Search for the cell housing the specified text and yield its [X, Y] center coordinate. 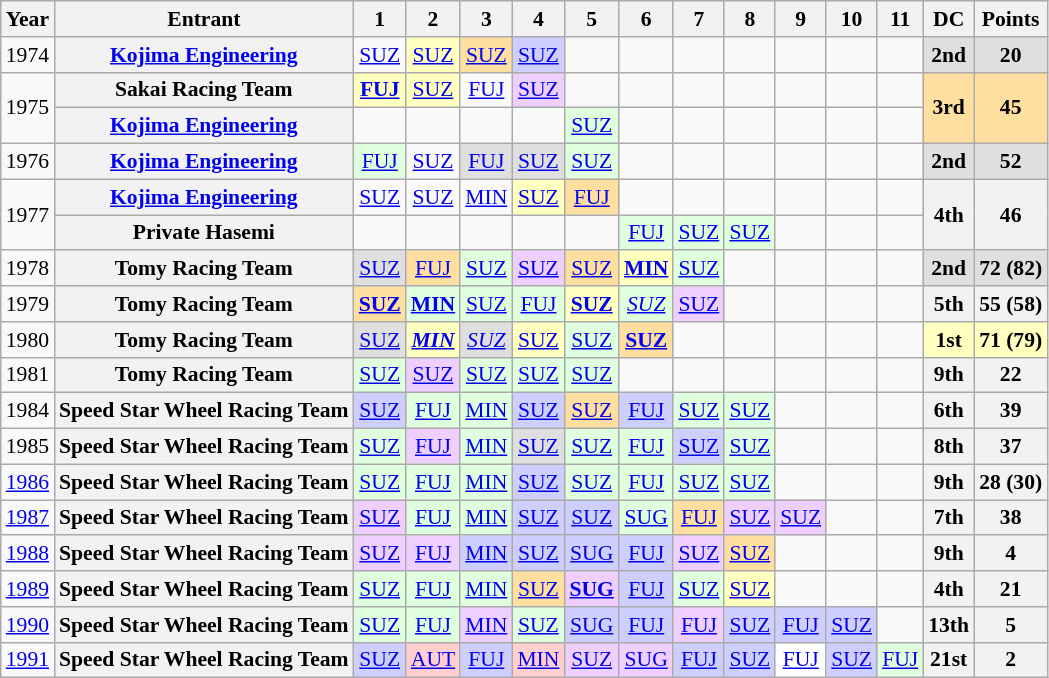
7 [698, 19]
7th [948, 518]
8 [750, 19]
1st [948, 340]
20 [1010, 55]
21st [948, 660]
1974 [28, 55]
6 [646, 19]
1980 [28, 340]
1978 [28, 269]
22 [1010, 375]
1989 [28, 589]
1976 [28, 162]
DC [948, 19]
1981 [28, 375]
28 (30) [1010, 482]
5th [948, 304]
11 [900, 19]
1988 [28, 554]
45 [1010, 108]
Private Hasemi [204, 233]
39 [1010, 411]
1987 [28, 518]
13th [948, 625]
38 [1010, 518]
1991 [28, 660]
21 [1010, 589]
1990 [28, 625]
72 (82) [1010, 269]
8th [948, 447]
37 [1010, 447]
1979 [28, 304]
6th [948, 411]
Entrant [204, 19]
1975 [28, 108]
1986 [28, 482]
AUT [433, 660]
Sakai Racing Team [204, 90]
9 [800, 19]
1985 [28, 447]
Year [28, 19]
46 [1010, 214]
3rd [948, 108]
10 [852, 19]
1984 [28, 411]
1977 [28, 214]
52 [1010, 162]
71 (79) [1010, 340]
3 [486, 19]
55 (58) [1010, 304]
Points [1010, 19]
1 [380, 19]
